Pinpoint the cell where the given text exists, returning its (X, Y) midpoint coordinate. 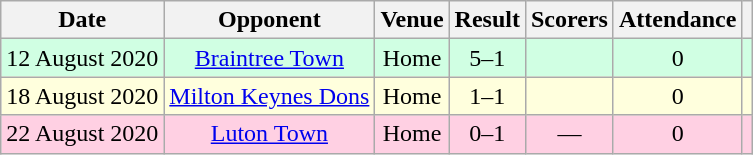
5–1 (487, 58)
Milton Keynes Dons (270, 96)
Braintree Town (270, 58)
Scorers (569, 20)
22 August 2020 (82, 134)
Date (82, 20)
12 August 2020 (82, 58)
Attendance (677, 20)
1–1 (487, 96)
— (569, 134)
0–1 (487, 134)
Venue (412, 20)
Result (487, 20)
Opponent (270, 20)
Luton Town (270, 134)
18 August 2020 (82, 96)
